Search for the cell housing the specified text and yield its [x, y] center coordinate. 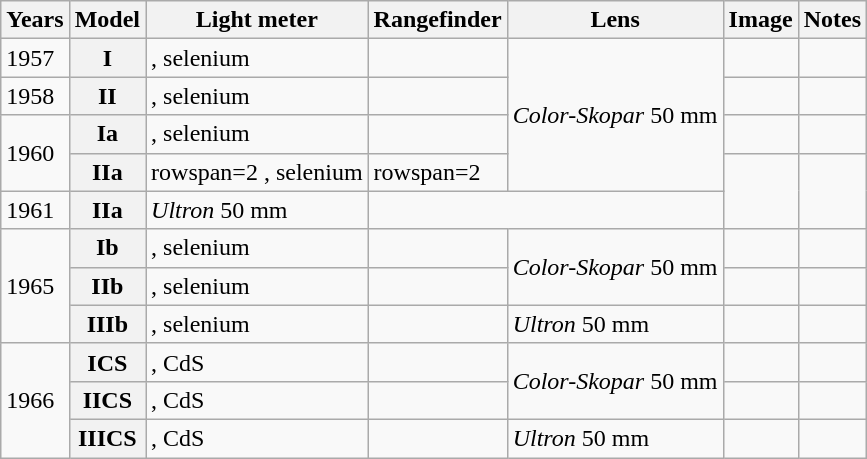
IIb [107, 286]
Lens [615, 20]
1960 [35, 153]
Ia [107, 134]
1965 [35, 286]
rowspan=2 , selenium [258, 172]
Light meter [258, 20]
1957 [35, 58]
rowspan=2 [438, 172]
Rangefinder [438, 20]
1958 [35, 96]
IIICS [107, 438]
IICS [107, 400]
Notes [832, 20]
Image [760, 20]
Ib [107, 248]
IIIb [107, 324]
ICS [107, 362]
II [107, 96]
Years [35, 20]
1961 [35, 210]
Model [107, 20]
I [107, 58]
1966 [35, 400]
